Return the [X, Y] coordinate for the center point of the cell that contains the specified text.  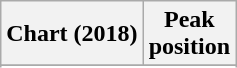
Chart (2018) [72, 34]
Peakposition [189, 34]
